Capture the cell that displays the provided text and extract its (X, Y) central coordinate. 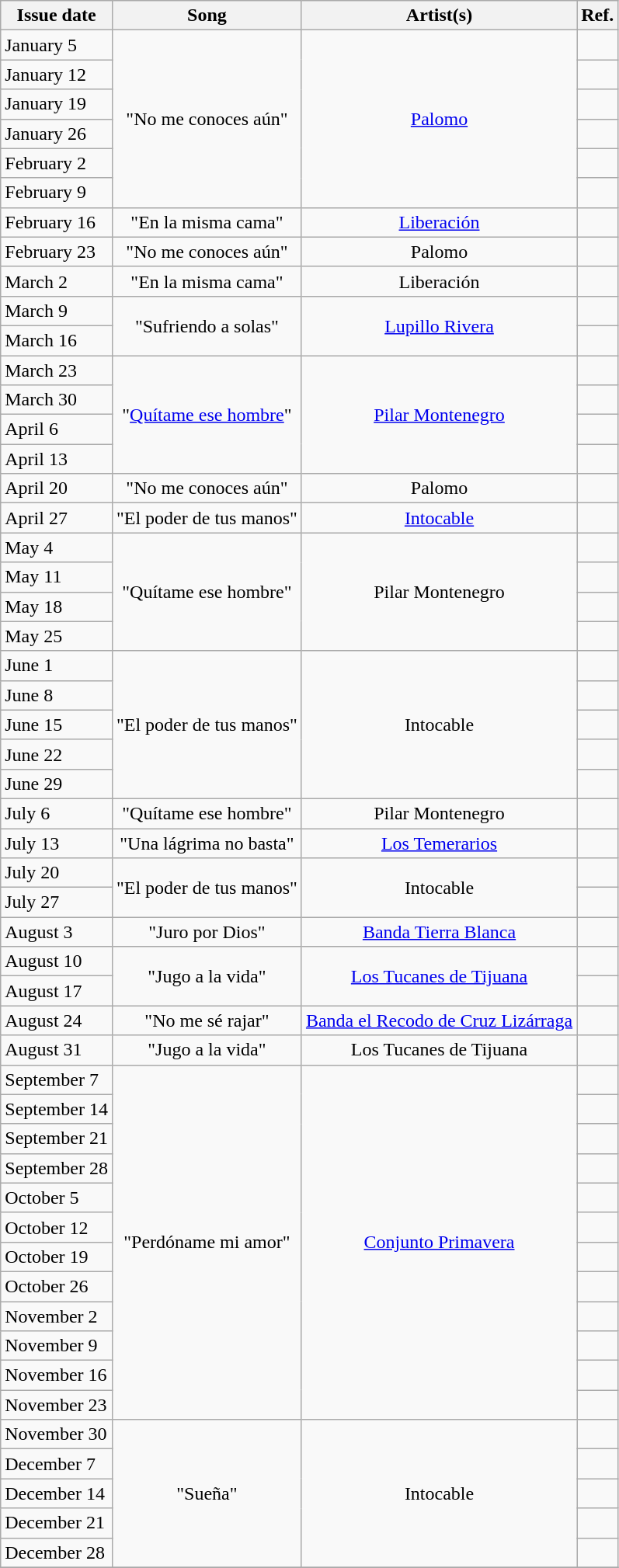
"Sufriendo a solas" (207, 325)
August 17 (57, 991)
December 14 (57, 1493)
Song (207, 16)
June 8 (57, 695)
December 28 (57, 1552)
April 6 (57, 429)
Lupillo Rivera (439, 325)
April 13 (57, 459)
"Sueña" (207, 1493)
Artist(s) (439, 16)
"Perdóname mi amor" (207, 1243)
Issue date (57, 16)
September 28 (57, 1168)
Ref. (598, 16)
October 5 (57, 1198)
October 26 (57, 1286)
July 13 (57, 843)
Banda el Recodo de Cruz Lizárraga (439, 1020)
August 24 (57, 1020)
August 10 (57, 961)
Los Temerarios (439, 843)
September 7 (57, 1080)
May 25 (57, 636)
February 16 (57, 222)
December 21 (57, 1523)
January 19 (57, 104)
October 12 (57, 1227)
November 16 (57, 1375)
November 23 (57, 1405)
April 27 (57, 518)
Banda Tierra Blanca (439, 932)
January 12 (57, 75)
December 7 (57, 1464)
October 19 (57, 1257)
June 1 (57, 666)
September 21 (57, 1139)
March 9 (57, 311)
March 23 (57, 370)
"Juro por Dios" (207, 932)
July 20 (57, 873)
March 30 (57, 400)
November 2 (57, 1316)
"No me sé rajar" (207, 1020)
March 2 (57, 281)
September 14 (57, 1109)
Conjunto Primavera (439, 1243)
January 26 (57, 134)
August 3 (57, 932)
June 22 (57, 754)
May 4 (57, 548)
"Una lágrima no basta" (207, 843)
July 6 (57, 813)
November 9 (57, 1346)
February 9 (57, 193)
February 23 (57, 252)
June 29 (57, 784)
April 20 (57, 488)
May 18 (57, 607)
February 2 (57, 163)
March 16 (57, 340)
July 27 (57, 902)
November 30 (57, 1434)
August 31 (57, 1050)
January 5 (57, 45)
June 15 (57, 725)
May 11 (57, 577)
